Return [x, y] of the center of cell containing provided text 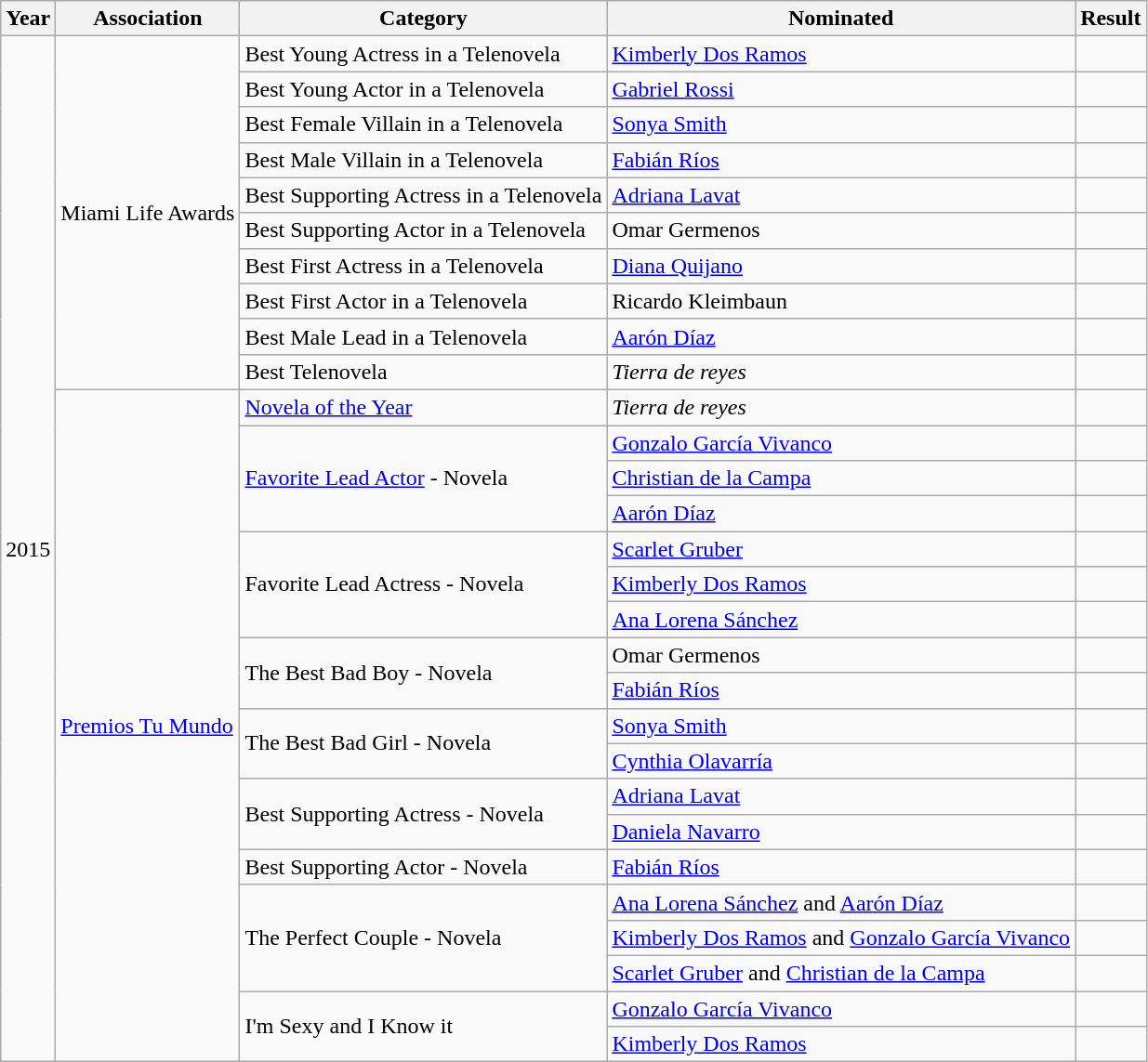
Cynthia Olavarría [841, 761]
Favorite Lead Actor - Novela [424, 479]
Novela of the Year [424, 407]
Scarlet Gruber [841, 549]
The Perfect Couple - Novela [424, 937]
Best Young Actress in a Telenovela [424, 54]
Best Telenovela [424, 372]
Miami Life Awards [148, 214]
Favorite Lead Actress - Novela [424, 584]
Diana Quijano [841, 266]
Result [1111, 19]
Premios Tu Mundo [148, 725]
Nominated [841, 19]
2015 [28, 549]
The Best Bad Girl - Novela [424, 743]
I'm Sexy and I Know it [424, 1026]
Category [424, 19]
Best Supporting Actor in a Telenovela [424, 230]
Ana Lorena Sánchez and Aarón Díaz [841, 902]
Daniela Navarro [841, 832]
Best Female Villain in a Telenovela [424, 125]
Kimberly Dos Ramos and Gonzalo García Vivanco [841, 937]
Best Supporting Actor - Novela [424, 867]
Association [148, 19]
Best First Actor in a Telenovela [424, 301]
Best Male Lead in a Telenovela [424, 336]
The Best Bad Boy - Novela [424, 673]
Gabriel Rossi [841, 89]
Ricardo Kleimbaun [841, 301]
Ana Lorena Sánchez [841, 620]
Best Supporting Actress - Novela [424, 814]
Christian de la Campa [841, 479]
Best First Actress in a Telenovela [424, 266]
Best Young Actor in a Telenovela [424, 89]
Year [28, 19]
Scarlet Gruber and Christian de la Campa [841, 973]
Best Supporting Actress in a Telenovela [424, 195]
Best Male Villain in a Telenovela [424, 160]
